Locate the cell with the specified text and output its (x, y) center coordinate. 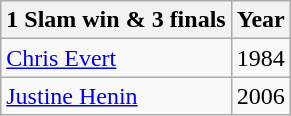
Year (260, 20)
1 Slam win & 3 finals (116, 20)
Justine Henin (116, 96)
2006 (260, 96)
Chris Evert (116, 58)
1984 (260, 58)
